Detect which cell encompasses the target text, then output its (x, y) center coordinate. 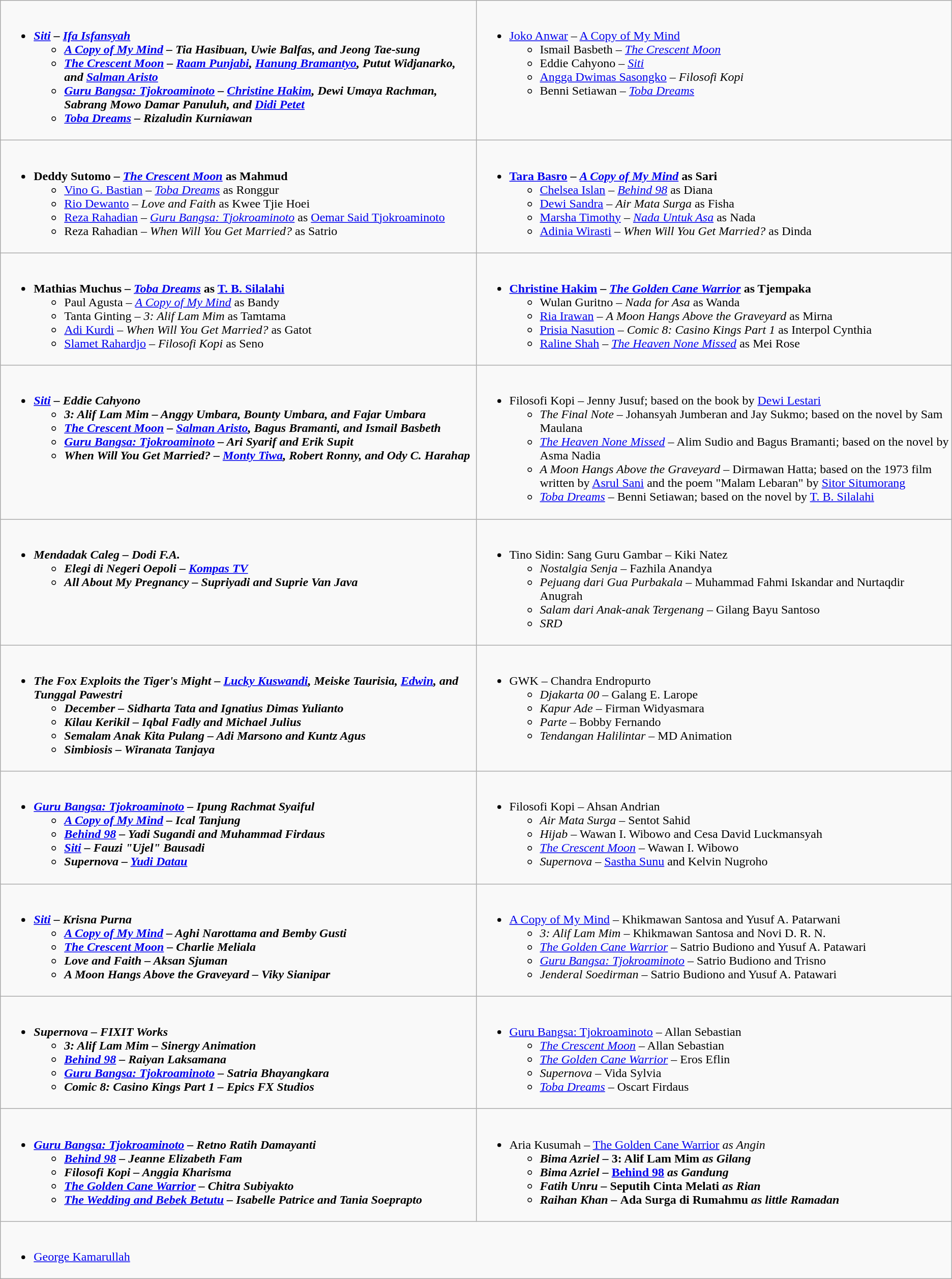
Joko Anwar – A Copy of My MindIsmail Basbeth – The Crescent MoonEddie Cahyono – SitiAngga Dwimas Sasongko – Filosofi KopiBenni Setiawan – Toba Dreams (714, 70)
GWK – Chandra EndropurtoDjakarta 00 – Galang E. LaropeKapur Ade – Firman WidyasmaraParte – Bobby FernandoTendangan Halilintar – MD Animation (714, 708)
George Kamarullah (476, 1249)
Mendadak Caleg – Dodi F.A.Elegi di Negeri Oepoli – Kompas TVAll About My Pregnancy – Supriyadi and Suprie Van Java (238, 582)
